Output the (x, y) coordinate of the center of the cell containing the given text.  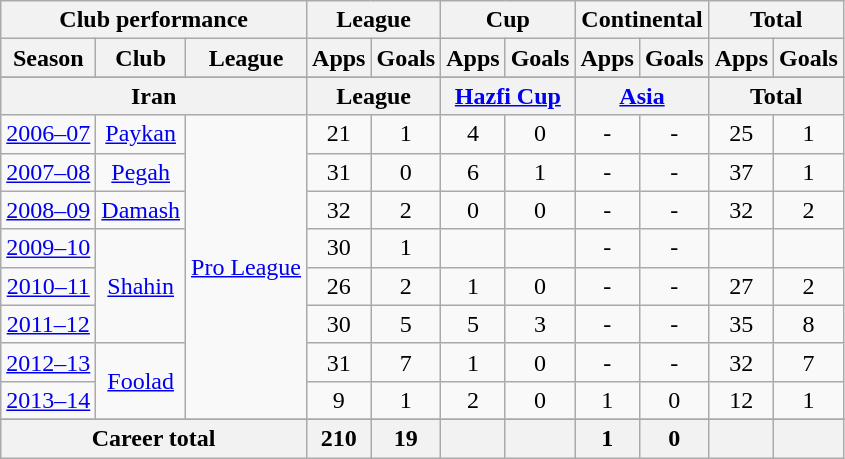
Foolad (141, 381)
Asia (642, 96)
12 (741, 400)
Season (48, 58)
8 (809, 324)
21 (339, 134)
Pegah (141, 172)
2010–11 (48, 286)
2007–08 (48, 172)
2006–07 (48, 134)
Iran (154, 96)
26 (339, 286)
27 (741, 286)
210 (339, 438)
3 (540, 324)
2013–14 (48, 400)
Continental (642, 20)
Cup (508, 20)
25 (741, 134)
Damash (141, 210)
Club performance (154, 20)
Club (141, 58)
37 (741, 172)
19 (406, 438)
Career total (154, 438)
2009–10 (48, 248)
2011–12 (48, 324)
2012–13 (48, 362)
9 (339, 400)
35 (741, 324)
Hazfi Cup (508, 96)
2008–09 (48, 210)
6 (473, 172)
4 (473, 134)
Shahin (141, 286)
Pro League (246, 267)
Paykan (141, 134)
